Extract the [x, y] coordinate from the center of the cell holding the provided text.  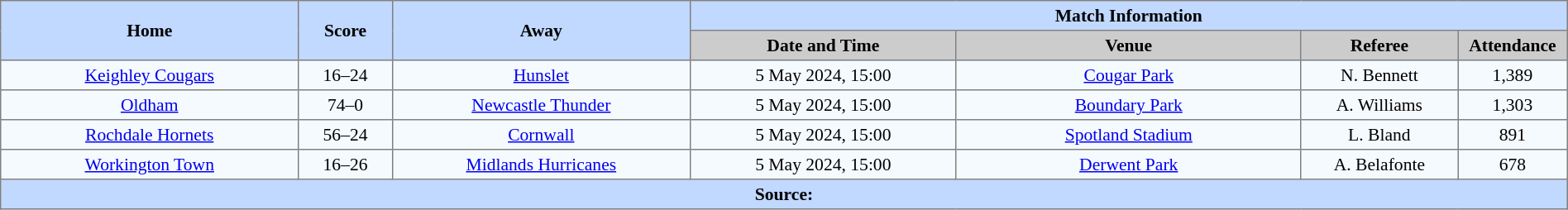
16–24 [346, 75]
Attendance [1513, 45]
Date and Time [823, 45]
678 [1513, 165]
Spotland Stadium [1128, 135]
Source: [784, 194]
Oldham [150, 105]
Keighley Cougars [150, 75]
891 [1513, 135]
56–24 [346, 135]
Derwent Park [1128, 165]
Workington Town [150, 165]
Newcastle Thunder [541, 105]
A. Williams [1379, 105]
74–0 [346, 105]
Venue [1128, 45]
1,303 [1513, 105]
Score [346, 31]
Hunslet [541, 75]
Rochdale Hornets [150, 135]
Match Information [1128, 16]
Midlands Hurricanes [541, 165]
1,389 [1513, 75]
Home [150, 31]
16–26 [346, 165]
Boundary Park [1128, 105]
L. Bland [1379, 135]
Away [541, 31]
Cougar Park [1128, 75]
Cornwall [541, 135]
Referee [1379, 45]
N. Bennett [1379, 75]
A. Belafonte [1379, 165]
